Return (X, Y) of the center of cell containing provided text 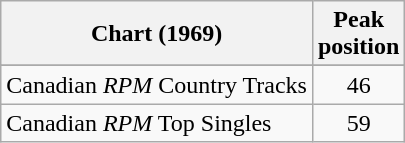
Canadian RPM Top Singles (157, 123)
Peakposition (358, 34)
46 (358, 85)
Canadian RPM Country Tracks (157, 85)
59 (358, 123)
Chart (1969) (157, 34)
